Detect which cell encompasses the target text, then output its (X, Y) center coordinate. 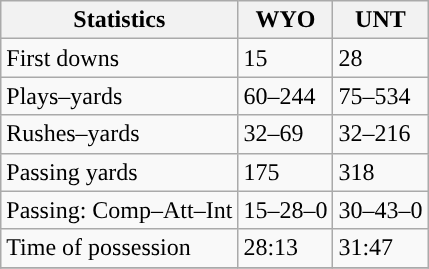
UNT (380, 20)
Statistics (120, 20)
32–216 (380, 134)
Time of possession (120, 248)
318 (380, 172)
60–244 (286, 96)
30–43–0 (380, 210)
31:47 (380, 248)
Passing yards (120, 172)
Rushes–yards (120, 134)
WYO (286, 20)
28:13 (286, 248)
Plays–yards (120, 96)
15–28–0 (286, 210)
First downs (120, 58)
28 (380, 58)
Passing: Comp–Att–Int (120, 210)
75–534 (380, 96)
175 (286, 172)
32–69 (286, 134)
15 (286, 58)
